Identify which cell holds the provided text, then report its [X, Y] central coordinate. 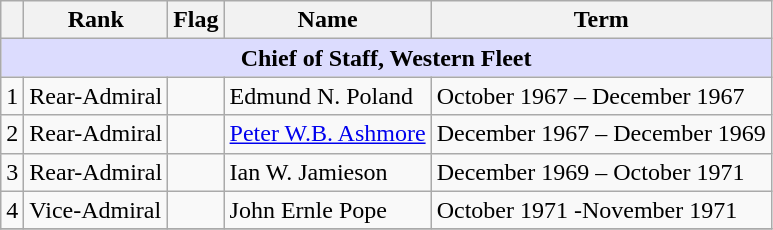
Edmund N. Poland [328, 96]
Vice-Admiral [96, 210]
1 [12, 96]
Name [328, 20]
December 1967 – December 1969 [601, 134]
4 [12, 210]
John Ernle Pope [328, 210]
3 [12, 172]
Flag [196, 20]
Peter W.B. Ashmore [328, 134]
October 1971 -November 1971 [601, 210]
Ian W. Jamieson [328, 172]
2 [12, 134]
Chief of Staff, Western Fleet [386, 58]
December 1969 – October 1971 [601, 172]
Term [601, 20]
Rank [96, 20]
October 1967 – December 1967 [601, 96]
